From the cell containing the given text, extract its center point as [x, y] coordinate. 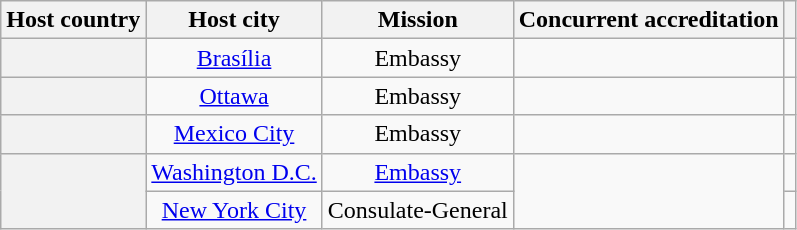
Mission [418, 20]
Ottawa [234, 96]
Concurrent accreditation [648, 20]
Host country [74, 20]
New York City [234, 210]
Washington D.C. [234, 172]
Consulate-General [418, 210]
Brasília [234, 58]
Host city [234, 20]
Mexico City [234, 134]
